Pinpoint the cell where the given text exists, returning its [x, y] midpoint coordinate. 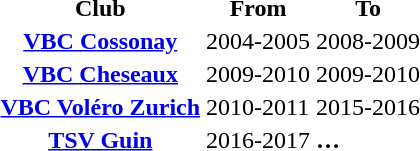
2004-2005 [258, 41]
2010-2011 [258, 107]
2009-2010 [258, 74]
